Find where the given text appears and provide that cell's center as (X, Y) coordinate. 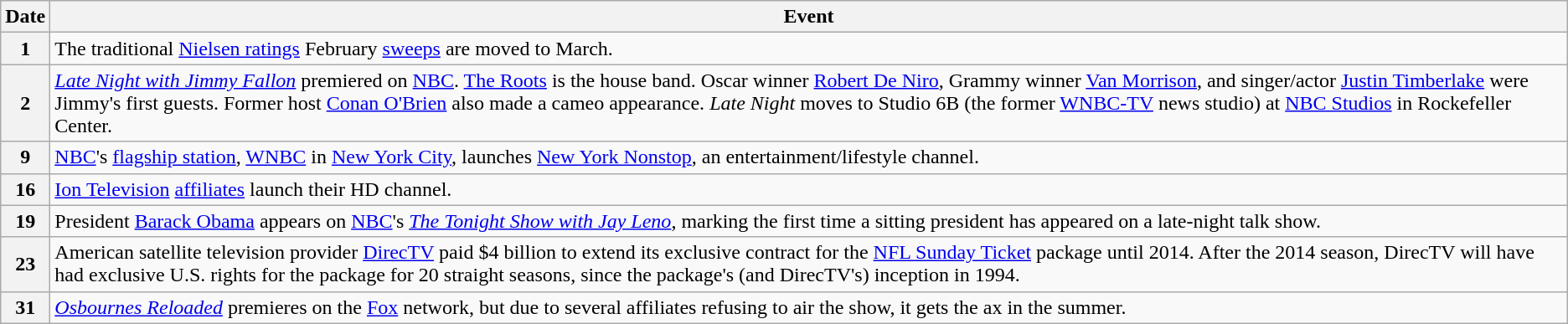
23 (25, 265)
9 (25, 157)
NBC's flagship station, WNBC in New York City, launches New York Nonstop, an entertainment/lifestyle channel. (809, 157)
Ion Television affiliates launch their HD channel. (809, 189)
Event (809, 17)
16 (25, 189)
Osbournes Reloaded premieres on the Fox network, but due to several affiliates refusing to air the show, it gets the ax in the summer. (809, 307)
19 (25, 221)
1 (25, 49)
Date (25, 17)
31 (25, 307)
The traditional Nielsen ratings February sweeps are moved to March. (809, 49)
2 (25, 103)
